Find where the given text appears and provide that cell's center as [X, Y] coordinate. 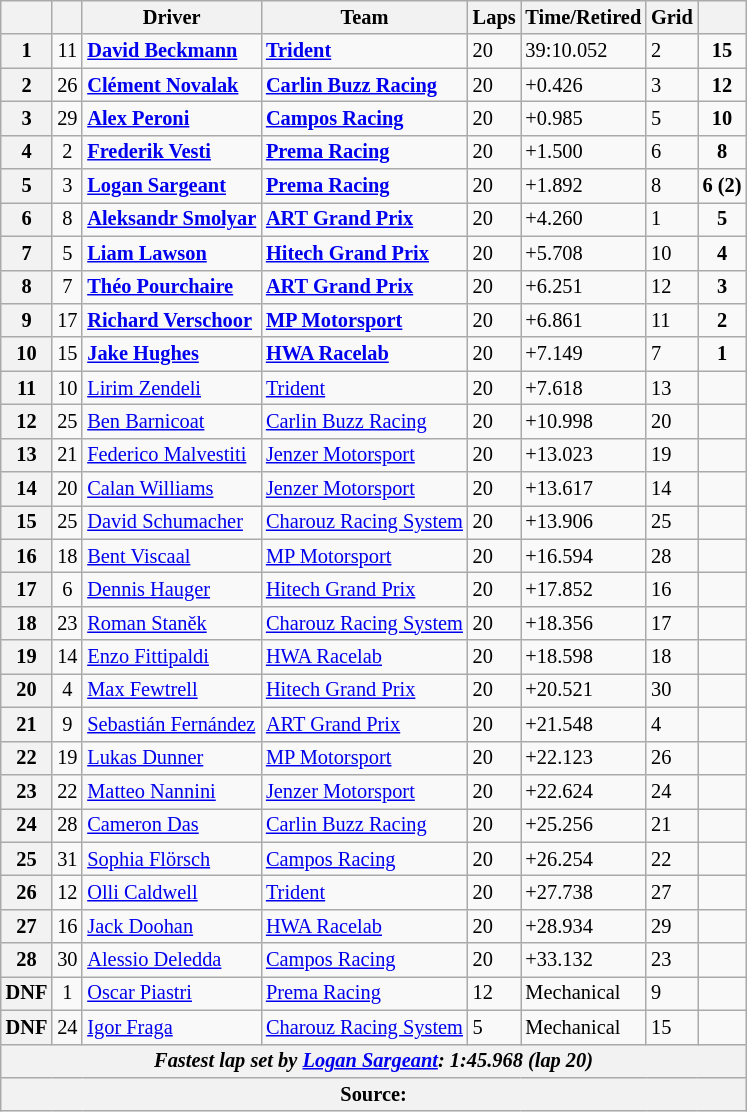
Team [364, 17]
+0.985 [584, 118]
Alessio Deledda [172, 960]
Max Fewtrell [172, 690]
+28.934 [584, 926]
Oscar Piastri [172, 993]
Bent Viscaal [172, 556]
Matteo Nannini [172, 791]
Cameron Das [172, 825]
Laps [494, 17]
Frederik Vesti [172, 152]
Fastest lap set by Logan Sargeant: 1:45.968 (lap 20) [374, 1061]
+1.892 [584, 186]
+27.738 [584, 892]
+0.426 [584, 85]
+6.251 [584, 287]
Olli Caldwell [172, 892]
+26.254 [584, 859]
39:10.052 [584, 51]
Igor Fraga [172, 1027]
+5.708 [584, 253]
Logan Sargeant [172, 186]
Roman Staněk [172, 623]
Lirim Zendeli [172, 388]
Sophia Flörsch [172, 859]
Alex Peroni [172, 118]
+13.023 [584, 455]
Théo Pourchaire [172, 287]
Calan Williams [172, 489]
Lukas Dunner [172, 758]
+16.594 [584, 556]
+17.852 [584, 589]
+22.123 [584, 758]
Jake Hughes [172, 354]
+13.617 [584, 489]
Clément Novalak [172, 85]
Time/Retired [584, 17]
+18.356 [584, 623]
6 (2) [722, 186]
Liam Lawson [172, 253]
+22.624 [584, 791]
Richard Verschoor [172, 320]
+1.500 [584, 152]
Federico Malvestiti [172, 455]
Source: [374, 1094]
31 [67, 859]
Ben Barnicoat [172, 421]
David Schumacher [172, 522]
+21.548 [584, 724]
Grid [672, 17]
+7.149 [584, 354]
+4.260 [584, 219]
Sebastián Fernández [172, 724]
+7.618 [584, 388]
Enzo Fittipaldi [172, 657]
+25.256 [584, 825]
Driver [172, 17]
+13.906 [584, 522]
Jack Doohan [172, 926]
+18.598 [584, 657]
+6.861 [584, 320]
+33.132 [584, 960]
+10.998 [584, 421]
David Beckmann [172, 51]
+20.521 [584, 690]
Aleksandr Smolyar [172, 219]
Dennis Hauger [172, 589]
